Scan for the cell matching the given text and deliver its (x, y) coordinate at center. 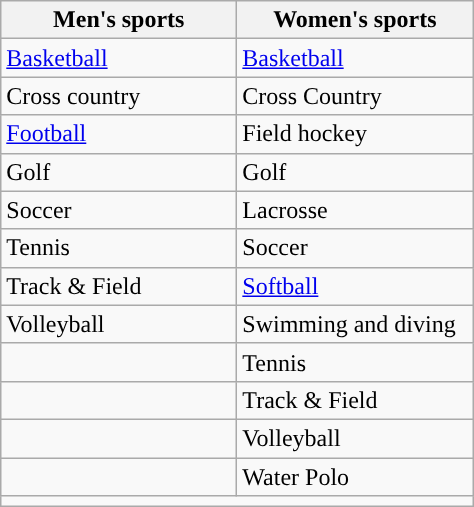
Softball (355, 286)
Lacrosse (355, 210)
Swimming and diving (355, 324)
Field hockey (355, 134)
Women's sports (355, 20)
Football (119, 134)
Water Polo (355, 477)
Men's sports (119, 20)
Cross country (119, 96)
Cross Country (355, 96)
